Determine the (x, y) coordinate at the center of the cell enclosing the given text.  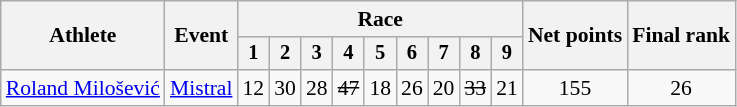
2 (285, 54)
47 (349, 88)
Athlete (83, 36)
Final rank (681, 36)
20 (444, 88)
30 (285, 88)
9 (507, 54)
12 (253, 88)
Race (380, 19)
Event (201, 36)
Net points (575, 36)
33 (475, 88)
4 (349, 54)
Roland Milošević (83, 88)
28 (317, 88)
8 (475, 54)
3 (317, 54)
21 (507, 88)
5 (380, 54)
Mistral (201, 88)
1 (253, 54)
18 (380, 88)
7 (444, 54)
6 (412, 54)
155 (575, 88)
